Return the [X, Y] coordinate for the center point of the cell that contains the specified text.  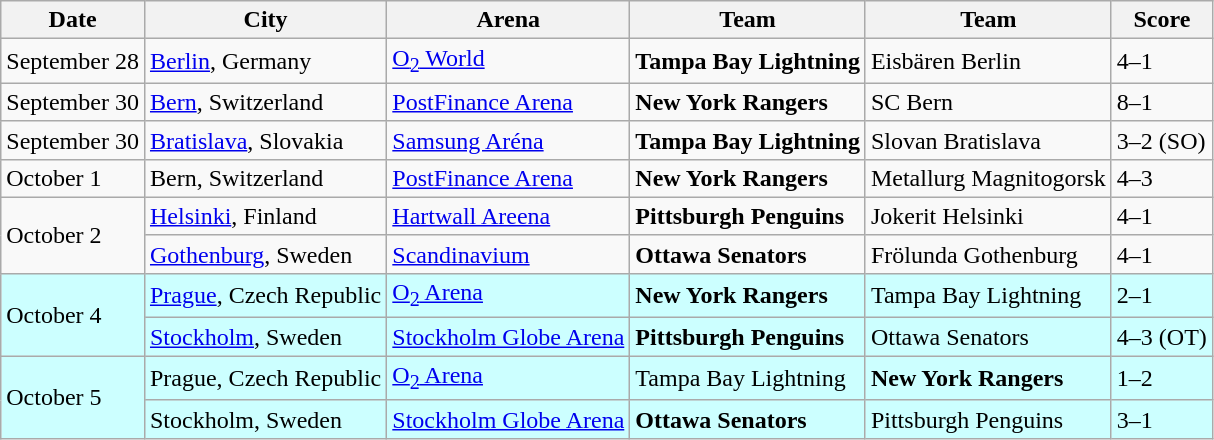
Helsinki, Finland [265, 216]
3–1 [1162, 419]
Berlin, Germany [265, 61]
4–3 (OT) [1162, 337]
Arena [508, 20]
4–3 [1162, 178]
Metallurg Magnitogorsk [988, 178]
3–2 (SO) [1162, 140]
Frölunda Gothenburg [988, 254]
October 1 [73, 178]
Slovan Bratislava [988, 140]
Hartwall Areena [508, 216]
October 2 [73, 235]
Eisbären Berlin [988, 61]
City [265, 20]
Samsung Aréna [508, 140]
October 4 [73, 314]
September 28 [73, 61]
Gothenburg, Sweden [265, 254]
Bratislava, Slovakia [265, 140]
8–1 [1162, 102]
Scandinavium [508, 254]
2–1 [1162, 295]
Jokerit Helsinki [988, 216]
October 5 [73, 397]
SC Bern [988, 102]
Score [1162, 20]
Date [73, 20]
O2 World [508, 61]
1–2 [1162, 378]
